Return the (x, y) coordinate for the center point of the cell that contains the specified text.  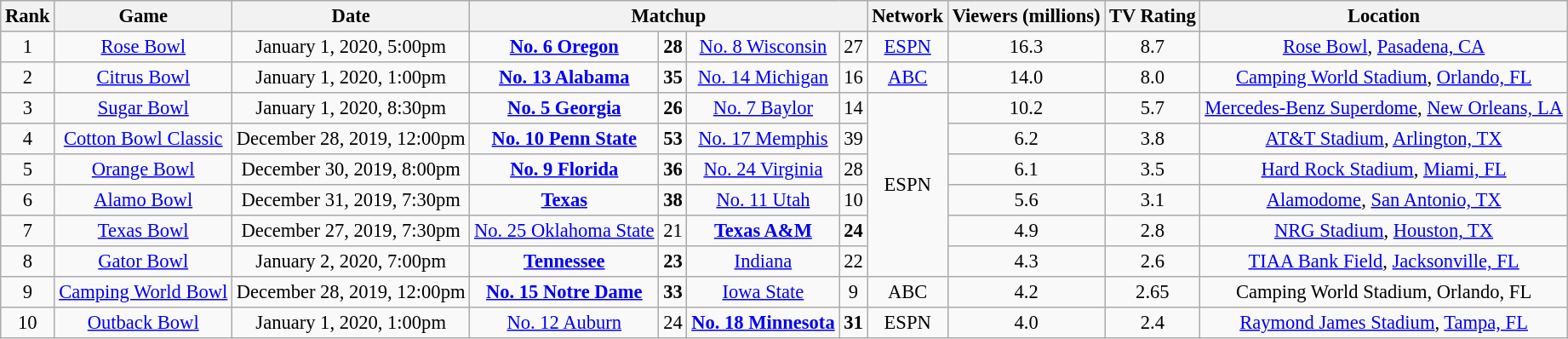
No. 12 Auburn (564, 323)
6 (27, 200)
22 (853, 261)
NRG Stadium, Houston, TX (1384, 231)
Date (351, 16)
Iowa State (763, 292)
No. 10 Penn State (564, 139)
Mercedes-Benz Superdome, New Orleans, LA (1384, 108)
33 (672, 292)
January 1, 2020, 8:30pm (351, 108)
35 (672, 78)
21 (672, 231)
Raymond James Stadium, Tampa, FL (1384, 323)
Camping World Bowl (143, 292)
Hard Rock Stadium, Miami, FL (1384, 169)
No. 9 Florida (564, 169)
No. 13 Alabama (564, 78)
No. 6 Oregon (564, 47)
Rose Bowl (143, 47)
6.1 (1026, 169)
Rank (27, 16)
53 (672, 139)
Orange Bowl (143, 169)
Tennessee (564, 261)
26 (672, 108)
Sugar Bowl (143, 108)
8 (27, 261)
No. 8 Wisconsin (763, 47)
3.1 (1153, 200)
5.6 (1026, 200)
December 27, 2019, 7:30pm (351, 231)
TV Rating (1153, 16)
4.9 (1026, 231)
No. 15 Notre Dame (564, 292)
39 (853, 139)
5.7 (1153, 108)
AT&T Stadium, Arlington, TX (1384, 139)
3 (27, 108)
No. 25 Oklahoma State (564, 231)
Alamodome, San Antonio, TX (1384, 200)
2.4 (1153, 323)
3.8 (1153, 139)
Texas A&M (763, 231)
No. 14 Michigan (763, 78)
38 (672, 200)
5 (27, 169)
Gator Bowl (143, 261)
No. 5 Georgia (564, 108)
36 (672, 169)
4.3 (1026, 261)
December 30, 2019, 8:00pm (351, 169)
16 (853, 78)
No. 18 Minnesota (763, 323)
3.5 (1153, 169)
Cotton Bowl Classic (143, 139)
7 (27, 231)
4 (27, 139)
27 (853, 47)
10.2 (1026, 108)
2.65 (1153, 292)
Matchup (669, 16)
Viewers (millions) (1026, 16)
Alamo Bowl (143, 200)
1 (27, 47)
14.0 (1026, 78)
January 2, 2020, 7:00pm (351, 261)
Game (143, 16)
2.6 (1153, 261)
January 1, 2020, 5:00pm (351, 47)
No. 11 Utah (763, 200)
16.3 (1026, 47)
No. 7 Baylor (763, 108)
Rose Bowl, Pasadena, CA (1384, 47)
31 (853, 323)
Citrus Bowl (143, 78)
No. 17 Memphis (763, 139)
8.0 (1153, 78)
8.7 (1153, 47)
Network (907, 16)
No. 24 Virginia (763, 169)
Location (1384, 16)
6.2 (1026, 139)
Indiana (763, 261)
2 (27, 78)
23 (672, 261)
TIAA Bank Field, Jacksonville, FL (1384, 261)
4.2 (1026, 292)
December 31, 2019, 7:30pm (351, 200)
4.0 (1026, 323)
Texas (564, 200)
14 (853, 108)
Texas Bowl (143, 231)
2.8 (1153, 231)
Outback Bowl (143, 323)
